Return the [X, Y] coordinate for the center point of the cell that contains the specified text.  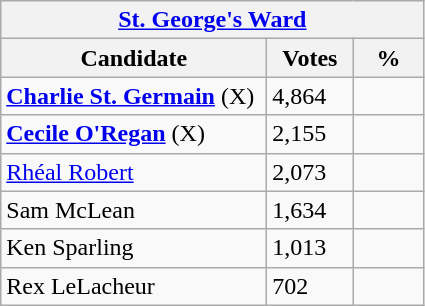
St. George's Ward [212, 20]
Cecile O'Regan (X) [134, 134]
702 [310, 286]
Ken Sparling [134, 248]
2,155 [310, 134]
1,013 [310, 248]
Votes [310, 58]
1,634 [310, 210]
% [388, 58]
Rex LeLacheur [134, 286]
Rhéal Robert [134, 172]
Sam McLean [134, 210]
4,864 [310, 96]
Candidate [134, 58]
2,073 [310, 172]
Charlie St. Germain (X) [134, 96]
